Search for the cell housing the specified text and yield its [X, Y] center coordinate. 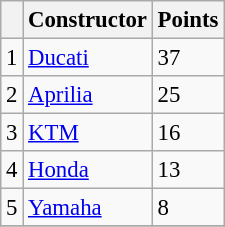
KTM [88, 133]
13 [188, 170]
25 [188, 95]
1 [12, 58]
Constructor [88, 20]
8 [188, 208]
Points [188, 20]
Ducati [88, 58]
Aprilia [88, 95]
2 [12, 95]
Yamaha [88, 208]
Honda [88, 170]
16 [188, 133]
37 [188, 58]
5 [12, 208]
4 [12, 170]
3 [12, 133]
